Search for the cell housing the specified text and yield its [x, y] center coordinate. 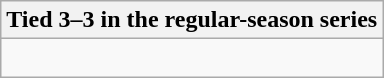
Tied 3–3 in the regular-season series [192, 20]
